Locate the cell with the specified text and output its [x, y] center coordinate. 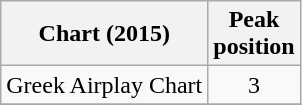
Peakposition [254, 34]
Chart (2015) [104, 34]
3 [254, 85]
Greek Airplay Chart [104, 85]
